Return (x, y) of the center of cell containing provided text 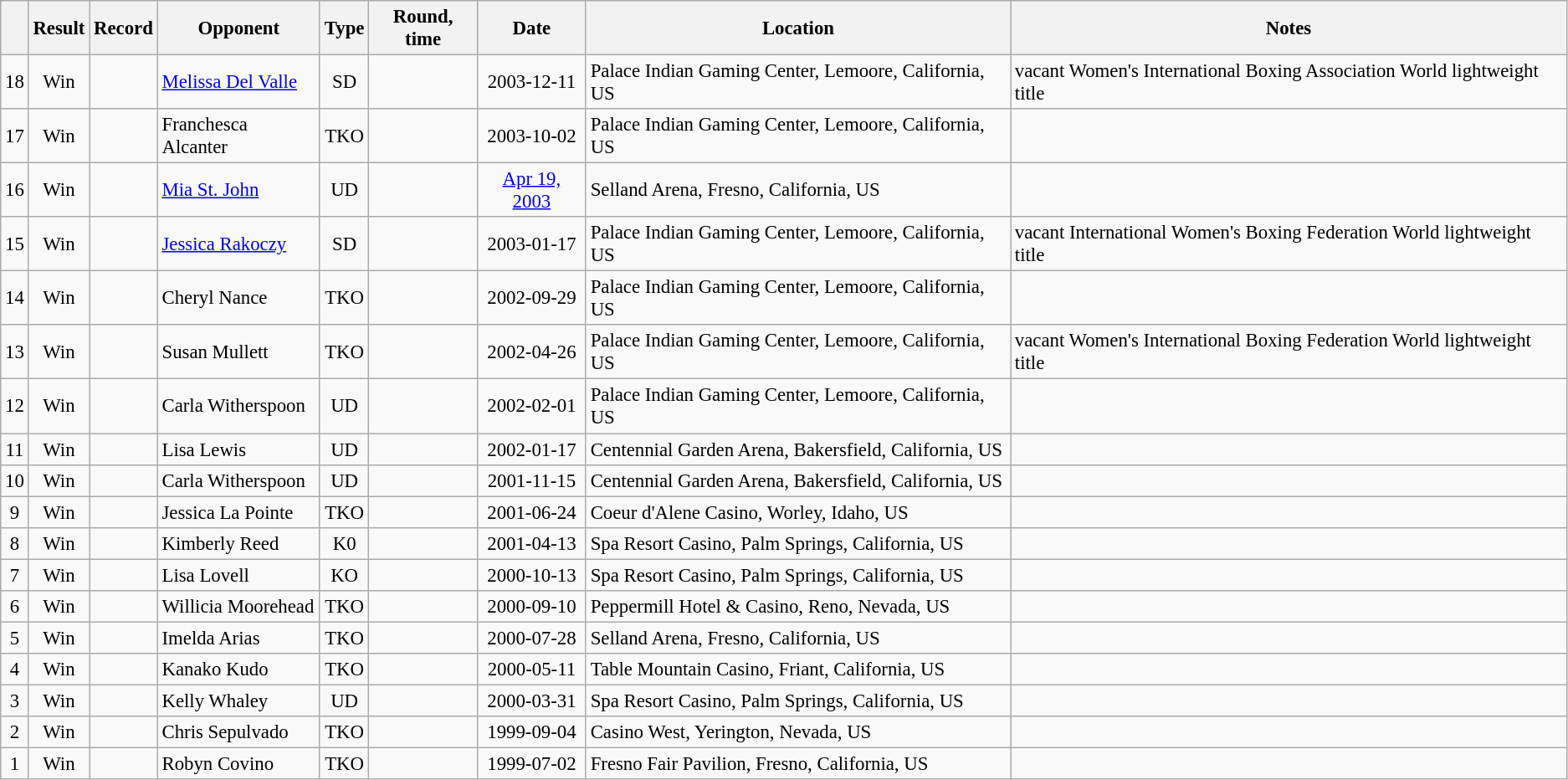
Casino West, Yerington, Nevada, US (798, 732)
Fresno Fair Pavilion, Fresno, California, US (798, 764)
1 (15, 764)
KO (344, 575)
7 (15, 575)
Jessica La Pointe (238, 512)
2000-03-31 (531, 700)
2 (15, 732)
Notes (1289, 28)
10 (15, 480)
Apr 19, 2003 (531, 191)
Date (531, 28)
9 (15, 512)
vacant Women's International Boxing Association World lightweight title (1289, 82)
Lisa Lovell (238, 575)
2002-09-29 (531, 298)
Robyn Covino (238, 764)
2001-04-13 (531, 543)
Location (798, 28)
Type (344, 28)
Willicia Moorehead (238, 607)
5 (15, 638)
16 (15, 191)
Melissa Del Valle (238, 82)
3 (15, 700)
Coeur d'Alene Casino, Worley, Idaho, US (798, 512)
Table Mountain Casino, Friant, California, US (798, 670)
vacant International Women's Boxing Federation World lightweight title (1289, 244)
2003-10-02 (531, 136)
Susan Mullett (238, 352)
2000-09-10 (531, 607)
1999-07-02 (531, 764)
13 (15, 352)
2002-02-01 (531, 407)
2001-11-15 (531, 480)
Chris Sepulvado (238, 732)
K0 (344, 543)
12 (15, 407)
8 (15, 543)
Round, time (423, 28)
2000-07-28 (531, 638)
vacant Women's International Boxing Federation World lightweight title (1289, 352)
Franchesca Alcanter (238, 136)
17 (15, 136)
Kanako Kudo (238, 670)
Result (59, 28)
1999-09-04 (531, 732)
15 (15, 244)
4 (15, 670)
Opponent (238, 28)
2000-05-11 (531, 670)
2003-01-17 (531, 244)
14 (15, 298)
2000-10-13 (531, 575)
2002-04-26 (531, 352)
Imelda Arias (238, 638)
Kimberly Reed (238, 543)
Kelly Whaley (238, 700)
11 (15, 449)
Mia St. John (238, 191)
6 (15, 607)
18 (15, 82)
Record (124, 28)
Peppermill Hotel & Casino, Reno, Nevada, US (798, 607)
2001-06-24 (531, 512)
Jessica Rakoczy (238, 244)
2003-12-11 (531, 82)
2002-01-17 (531, 449)
Lisa Lewis (238, 449)
Cheryl Nance (238, 298)
